Return [X, Y] of the center of cell containing provided text 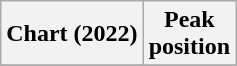
Peakposition [189, 34]
Chart (2022) [72, 34]
